Search for the cell housing the specified text and yield its (X, Y) center coordinate. 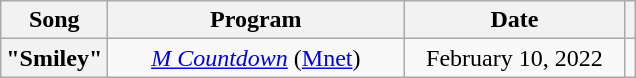
Song (54, 20)
"Smiley" (54, 58)
Program (256, 20)
February 10, 2022 (514, 58)
Date (514, 20)
M Countdown (Mnet) (256, 58)
